Find where the given text appears and provide that cell's center as (X, Y) coordinate. 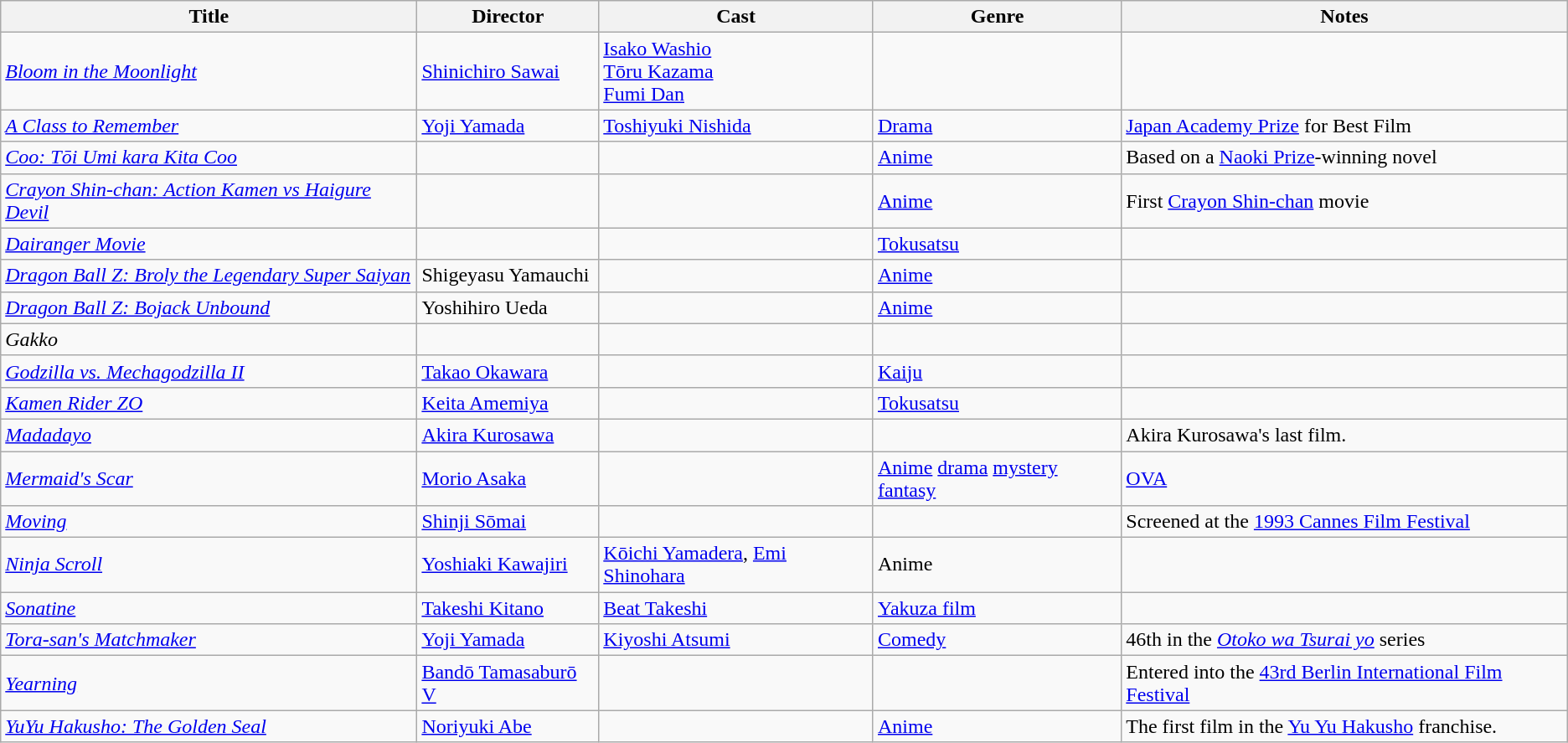
Akira Kurosawa's last film. (1344, 435)
Mermaid's Scar (209, 477)
Dairanger Movie (209, 244)
Gakko (209, 339)
Yoshihiro Ueda (508, 307)
Bandō Tamasaburō V (508, 684)
Title (209, 17)
Comedy (997, 640)
Morio Asaka (508, 477)
Isako WashioTōru KazamaFumi Dan (736, 71)
First Crayon Shin-chan movie (1344, 201)
Beat Takeshi (736, 608)
Dragon Ball Z: Broly the Legendary Super Saiyan (209, 276)
Moving (209, 522)
Crayon Shin-chan: Action Kamen vs Haigure Devil (209, 201)
Takao Okawara (508, 371)
Shinji Sōmai (508, 522)
Yearning (209, 684)
Yakuza film (997, 608)
Coo: Tōi Umi kara Kita Coo (209, 157)
Godzilla vs. Mechagodzilla II (209, 371)
Madadayo (209, 435)
A Class to Remember (209, 126)
Based on a Naoki Prize-winning novel (1344, 157)
Notes (1344, 17)
Akira Kurosawa (508, 435)
Kiyoshi Atsumi (736, 640)
Toshiyuki Nishida (736, 126)
Bloom in the Moonlight (209, 71)
Kōichi Yamadera, Emi Shinohara (736, 565)
Takeshi Kitano (508, 608)
Kamen Rider ZO (209, 403)
Cast (736, 17)
The first film in the Yu Yu Hakusho franchise. (1344, 726)
Yoshiaki Kawajiri (508, 565)
Japan Academy Prize for Best Film (1344, 126)
Dragon Ball Z: Bojack Unbound (209, 307)
YuYu Hakusho: The Golden Seal (209, 726)
Noriyuki Abe (508, 726)
Shinichiro Sawai (508, 71)
Director (508, 17)
Kaiju (997, 371)
Entered into the 43rd Berlin International Film Festival (1344, 684)
OVA (1344, 477)
Tora-san's Matchmaker (209, 640)
46th in the Otoko wa Tsurai yo series (1344, 640)
Keita Amemiya (508, 403)
Sonatine (209, 608)
Genre (997, 17)
Drama (997, 126)
Screened at the 1993 Cannes Film Festival (1344, 522)
Ninja Scroll (209, 565)
Anime drama mystery fantasy (997, 477)
Shigeyasu Yamauchi (508, 276)
